Determine the (X, Y) coordinate at the center of the cell enclosing the given text.  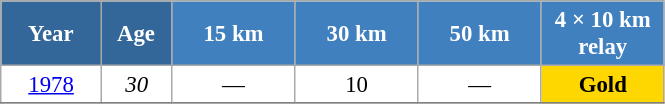
30 (136, 85)
Age (136, 34)
4 × 10 km relay (602, 34)
10 (356, 85)
50 km (480, 34)
30 km (356, 34)
Year (52, 34)
1978 (52, 85)
Gold (602, 85)
15 km (234, 34)
